From the cell containing the given text, extract its center point as (x, y) coordinate. 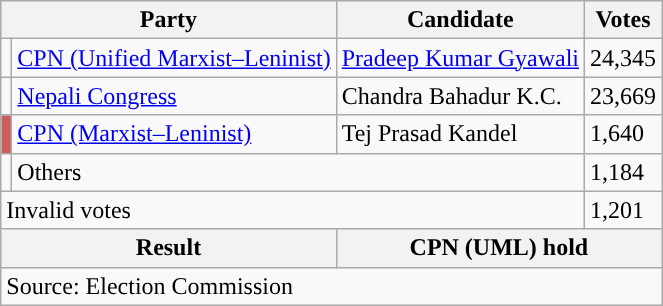
Invalid votes (293, 210)
CPN (UML) hold (498, 248)
Source: Election Commission (332, 286)
Pradeep Kumar Gyawali (460, 58)
1,201 (624, 210)
Result (168, 248)
Others (298, 172)
Tej Prasad Kandel (460, 134)
1,184 (624, 172)
23,669 (624, 96)
1,640 (624, 134)
CPN (Unified Marxist–Leninist) (174, 58)
CPN (Marxist–Leninist) (174, 134)
Nepali Congress (174, 96)
24,345 (624, 58)
Chandra Bahadur K.C. (460, 96)
Party (168, 20)
Votes (624, 20)
Candidate (460, 20)
